Pinpoint the cell where the given text exists, returning its (x, y) midpoint coordinate. 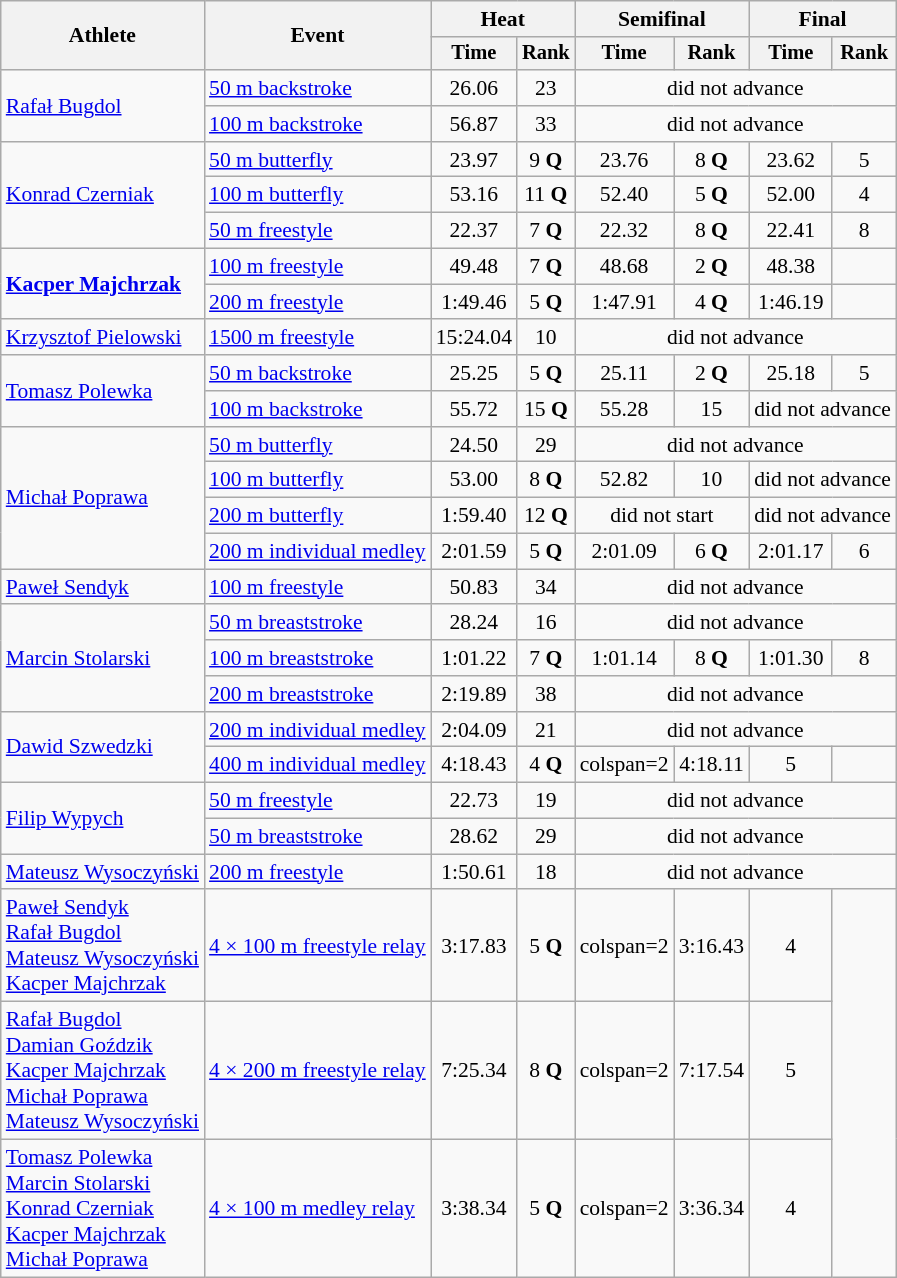
Konrad Czerniak (102, 196)
22.73 (474, 801)
4 × 100 m medley relay (318, 1209)
Michał Poprawa (102, 498)
1:47.91 (624, 302)
3:16.43 (712, 946)
19 (546, 801)
2:01.09 (624, 552)
Event (318, 36)
6 (864, 552)
4 × 100 m freestyle relay (318, 946)
48.68 (624, 267)
1:49.46 (474, 302)
23.62 (790, 160)
52.40 (624, 195)
1:50.61 (474, 872)
52.82 (624, 480)
4:18.43 (474, 765)
1:01.30 (790, 658)
24.50 (474, 445)
15:24.04 (474, 338)
Tomasz Polewka (102, 390)
7:25.34 (474, 1071)
1:01.14 (624, 658)
1:46.19 (790, 302)
34 (546, 587)
4 × 200 m freestyle relay (318, 1071)
26.06 (474, 88)
1500 m freestyle (318, 338)
Rafał Bugdol (102, 106)
38 (546, 694)
100 m breaststroke (318, 658)
Krzysztof Pielowski (102, 338)
15 (712, 409)
2:01.17 (790, 552)
Filip Wypych (102, 818)
3:17.83 (474, 946)
3:38.34 (474, 1209)
9 Q (546, 160)
7:17.54 (712, 1071)
Semifinal (662, 19)
22.41 (790, 231)
25.18 (790, 373)
Dawid Szwedzki (102, 748)
3:36.34 (712, 1209)
Kacper Majchrzak (102, 284)
Athlete (102, 36)
25.25 (474, 373)
15 Q (546, 409)
28.24 (474, 623)
Mateusz Wysoczyński (102, 872)
12 Q (546, 516)
Paweł SendykRafał BugdolMateusz WysoczyńskiKacper Majchrzak (102, 946)
1:01.22 (474, 658)
2:19.89 (474, 694)
33 (546, 124)
200 m butterfly (318, 516)
2:04.09 (474, 730)
Paweł Sendyk (102, 587)
4:18.11 (712, 765)
400 m individual medley (318, 765)
22.32 (624, 231)
did not start (662, 516)
55.28 (624, 409)
Final (822, 19)
200 m breaststroke (318, 694)
16 (546, 623)
6 Q (712, 552)
25.11 (624, 373)
2:01.59 (474, 552)
18 (546, 872)
50.83 (474, 587)
Tomasz PolewkaMarcin StolarskiKonrad CzerniakKacper MajchrzakMichał Poprawa (102, 1209)
22.37 (474, 231)
1:59.40 (474, 516)
23 (546, 88)
Heat (503, 19)
53.00 (474, 480)
49.48 (474, 267)
23.76 (624, 160)
Marcin Stolarski (102, 658)
28.62 (474, 837)
52.00 (790, 195)
23.97 (474, 160)
11 Q (546, 195)
21 (546, 730)
48.38 (790, 267)
55.72 (474, 409)
53.16 (474, 195)
56.87 (474, 124)
Rafał BugdolDamian GoździkKacper MajchrzakMichał PoprawaMateusz Wysoczyński (102, 1071)
